From the cell containing the given text, extract its center point as [X, Y] coordinate. 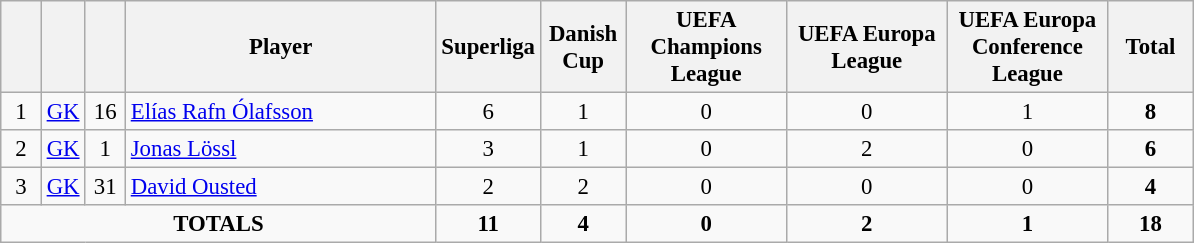
31 [106, 187]
TOTALS [218, 224]
16 [106, 112]
Superliga [488, 47]
18 [1151, 224]
Jonas Lössl [280, 149]
UEFA Europa League [866, 47]
Total [1151, 47]
UEFA Europa Conference League [1028, 47]
Danish Cup [583, 47]
Player [280, 47]
David Ousted [280, 187]
11 [488, 224]
Elías Rafn Ólafsson [280, 112]
UEFA Champions League [706, 47]
8 [1151, 112]
